Extract the [x, y] coordinate from the center of the cell holding the provided text.  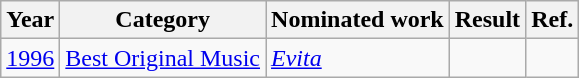
Nominated work [358, 20]
Category [163, 20]
Ref. [552, 20]
Evita [358, 58]
Year [30, 20]
1996 [30, 58]
Result [487, 20]
Best Original Music [163, 58]
